Extract the [x, y] coordinate from the center of the cell holding the provided text.  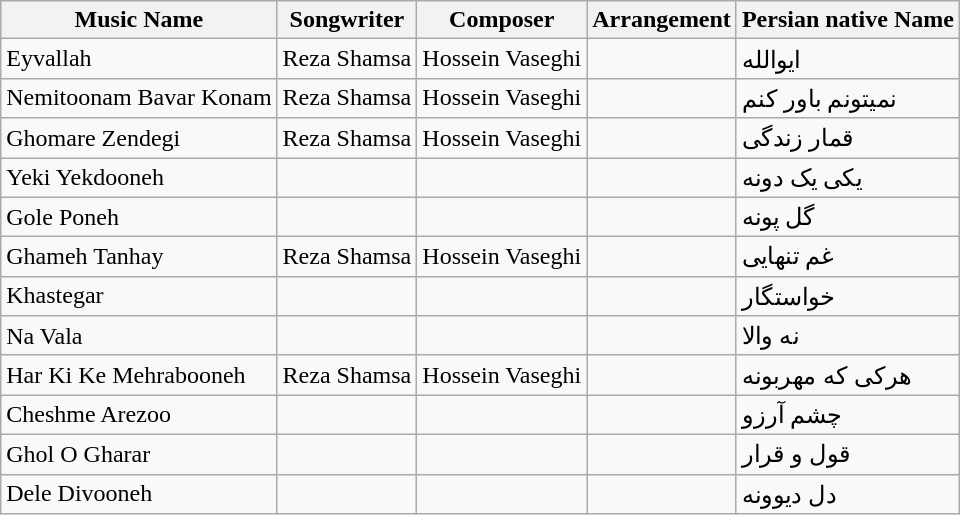
Dele Divooneh [139, 494]
نمیتونم باور کنم [848, 98]
هرکی که مهربونه [848, 375]
Gole Poneh [139, 217]
Cheshme Arezoo [139, 415]
Persian native Name [848, 20]
گل پونه [848, 217]
چشم آرزو [848, 415]
قمار زندگی [848, 138]
Music Name [139, 20]
Arrangement [662, 20]
Songwriter [347, 20]
خواستگار [848, 296]
Khastegar [139, 296]
Nemitoonam Bavar Konam [139, 98]
Eyvallah [139, 59]
Ghomare Zendegi [139, 138]
غم تنهایی [848, 257]
Ghol O Gharar [139, 454]
ایوالله [848, 59]
Composer [502, 20]
Ghameh Tanhay [139, 257]
دل دیوونه [848, 494]
قول و قرار [848, 454]
Na Vala [139, 336]
Har Ki Ke Mehrabooneh [139, 375]
نه والا [848, 336]
یکی یک دونه [848, 178]
Yeki Yekdooneh [139, 178]
